Find where the given text appears and provide that cell's center as [X, Y] coordinate. 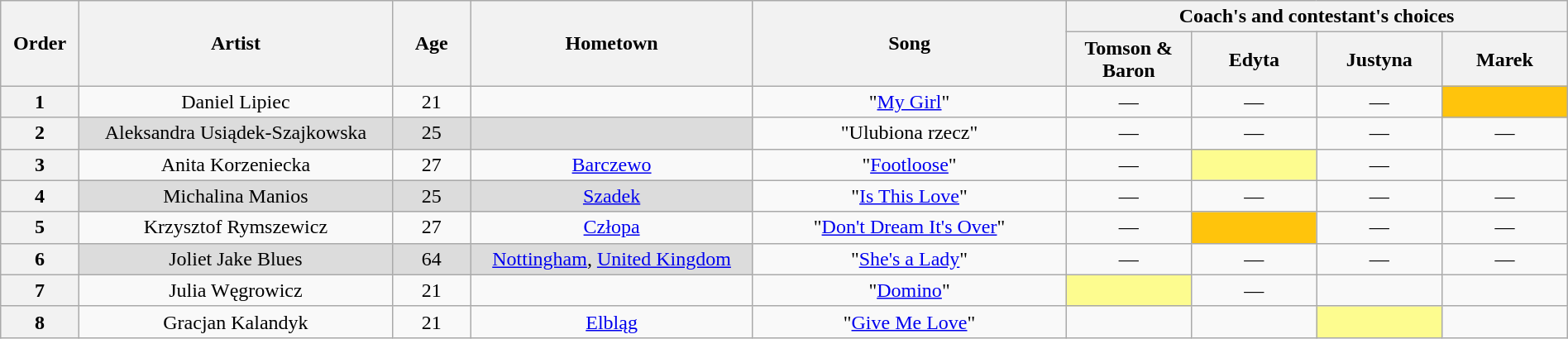
Człopa [612, 227]
Michalina Manios [235, 196]
64 [432, 259]
6 [40, 259]
Artist [235, 43]
"Ulubiona rzecz" [910, 133]
Song [910, 43]
Elbląg [612, 322]
Gracjan Kalandyk [235, 322]
Age [432, 43]
"My Girl" [910, 102]
8 [40, 322]
Joliet Jake Blues [235, 259]
Order [40, 43]
Szadek [612, 196]
Edyta [1255, 60]
Tomson & Baron [1129, 60]
Hometown [612, 43]
Coach's and contestant's choices [1317, 17]
"Don't Dream It's Over" [910, 227]
Krzysztof Rymszewicz [235, 227]
Daniel Lipiec [235, 102]
Aleksandra Usiądek-Szajkowska [235, 133]
2 [40, 133]
Julia Węgrowicz [235, 290]
Justyna [1379, 60]
1 [40, 102]
3 [40, 165]
"Footloose" [910, 165]
"Give Me Love" [910, 322]
"Is This Love" [910, 196]
Barczewo [612, 165]
"She's a Lady" [910, 259]
Nottingham, United Kingdom [612, 259]
7 [40, 290]
5 [40, 227]
"Domino" [910, 290]
Anita Korzeniecka [235, 165]
4 [40, 196]
Marek [1505, 60]
